Return (x, y) of the center of cell containing provided text 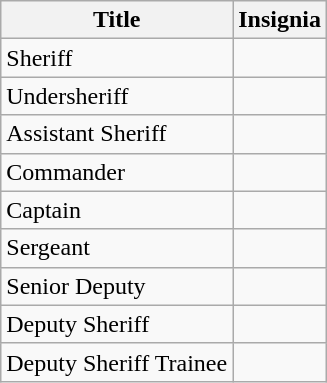
Sheriff (117, 58)
Senior Deputy (117, 286)
Deputy Sheriff Trainee (117, 362)
Deputy Sheriff (117, 324)
Title (117, 20)
Sergeant (117, 248)
Assistant Sheriff (117, 134)
Captain (117, 210)
Insignia (280, 20)
Undersheriff (117, 96)
Commander (117, 172)
